From the cell containing the given text, extract its center point as (x, y) coordinate. 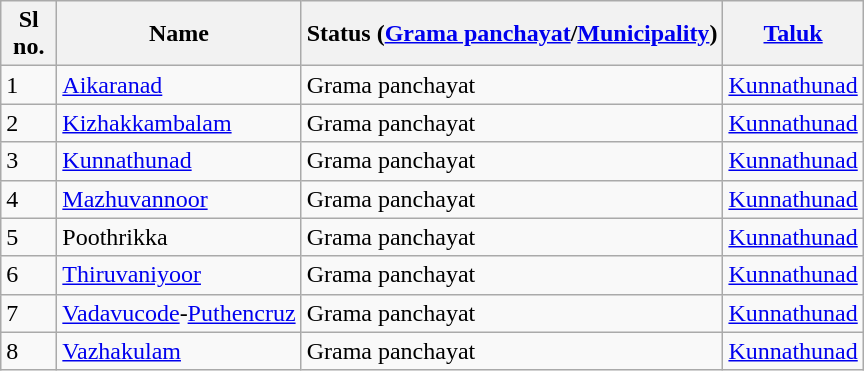
5 (29, 237)
Sl no. (29, 34)
8 (29, 351)
Vazhakulam (179, 351)
1 (29, 85)
Taluk (793, 34)
Vadavucode-Puthencruz (179, 313)
Aikaranad (179, 85)
Thiruvaniyoor (179, 275)
Status (Grama panchayat/Municipality) (512, 34)
3 (29, 161)
Kizhakkambalam (179, 123)
4 (29, 199)
Mazhuvannoor (179, 199)
7 (29, 313)
Poothrikka (179, 237)
Name (179, 34)
2 (29, 123)
6 (29, 275)
